Extract the (x, y) coordinate from the center of the cell holding the provided text.  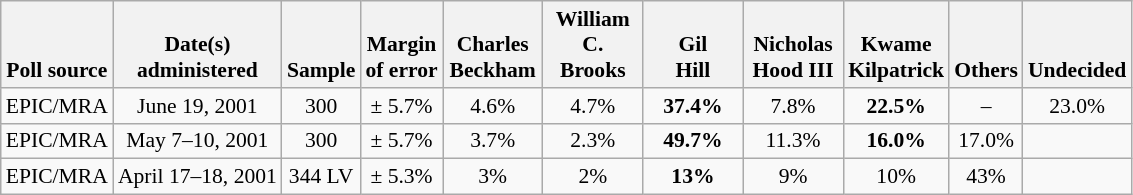
± 5.3% (401, 177)
3% (493, 177)
– (986, 106)
3.7% (493, 141)
23.0% (1077, 106)
2.3% (593, 141)
10% (896, 177)
Date(s)administered (198, 44)
William C.Brooks (593, 44)
April 17–18, 2001 (198, 177)
13% (693, 177)
Marginof error (401, 44)
May 7–10, 2001 (198, 141)
4.6% (493, 106)
GilHill (693, 44)
CharlesBeckham (493, 44)
37.4% (693, 106)
43% (986, 177)
June 19, 2001 (198, 106)
9% (793, 177)
Others (986, 44)
Poll source (57, 44)
344 LV (321, 177)
49.7% (693, 141)
17.0% (986, 141)
11.3% (793, 141)
Undecided (1077, 44)
NicholasHood III (793, 44)
4.7% (593, 106)
22.5% (896, 106)
16.0% (896, 141)
Sample (321, 44)
2% (593, 177)
KwameKilpatrick (896, 44)
7.8% (793, 106)
